For the text-containing cell, return its midpoint in [X, Y] coordinate format. 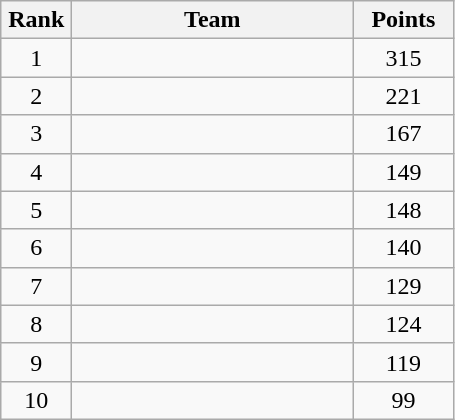
Points [404, 20]
5 [36, 210]
10 [36, 400]
167 [404, 134]
99 [404, 400]
148 [404, 210]
3 [36, 134]
1 [36, 58]
Team [212, 20]
Rank [36, 20]
6 [36, 248]
221 [404, 96]
315 [404, 58]
8 [36, 324]
2 [36, 96]
140 [404, 248]
129 [404, 286]
149 [404, 172]
124 [404, 324]
4 [36, 172]
7 [36, 286]
9 [36, 362]
119 [404, 362]
